Return (x, y) of the center of cell containing provided text 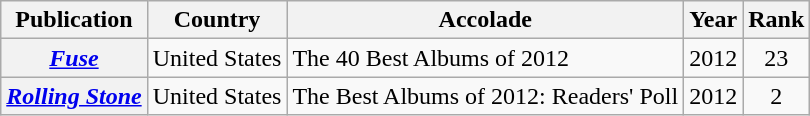
The 40 Best Albums of 2012 (486, 58)
Fuse (74, 58)
2 (776, 96)
Rank (776, 20)
Rolling Stone (74, 96)
Year (714, 20)
Accolade (486, 20)
23 (776, 58)
Publication (74, 20)
Country (217, 20)
The Best Albums of 2012: Readers' Poll (486, 96)
